Detect which cell encompasses the target text, then output its (x, y) center coordinate. 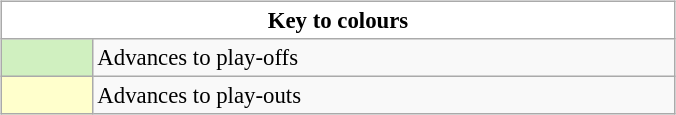
Advances to play-offs (384, 58)
Advances to play-outs (384, 96)
Key to colours (338, 21)
